Capture the cell that displays the provided text and extract its [x, y] central coordinate. 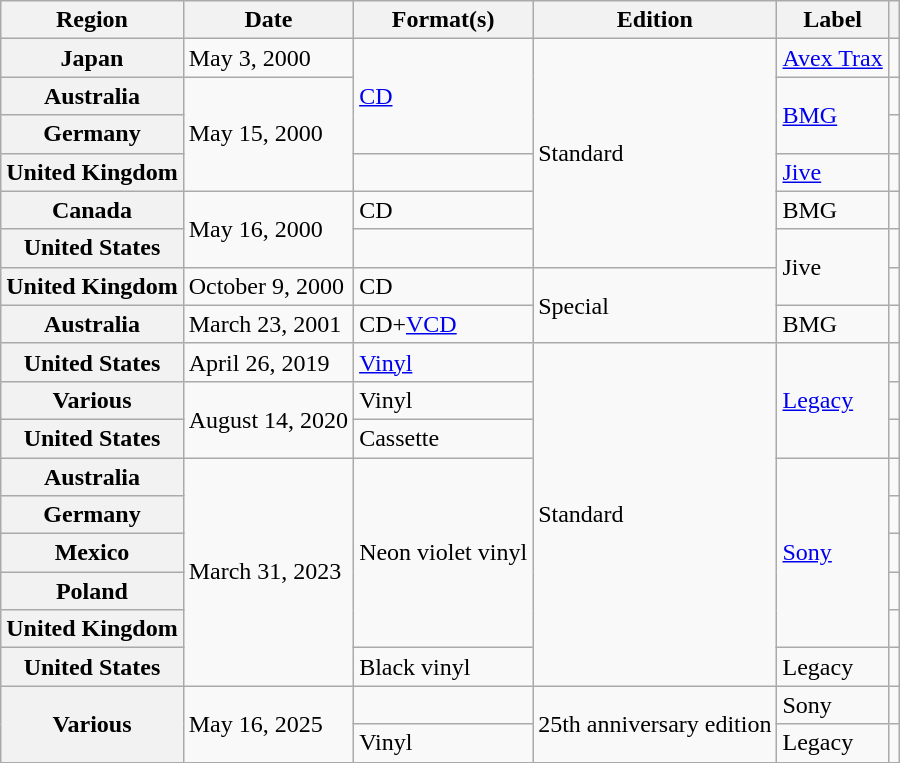
March 31, 2023 [268, 572]
May 15, 2000 [268, 134]
Label [832, 20]
May 16, 2025 [268, 724]
Avex Trax [832, 58]
Neon violet vinyl [444, 553]
Japan [92, 58]
Format(s) [444, 20]
May 3, 2000 [268, 58]
Region [92, 20]
Mexico [92, 553]
October 9, 2000 [268, 286]
Black vinyl [444, 667]
Date [268, 20]
May 16, 2000 [268, 229]
March 23, 2001 [268, 324]
25th anniversary edition [655, 724]
April 26, 2019 [268, 362]
Cassette [444, 438]
Canada [92, 210]
August 14, 2020 [268, 419]
Special [655, 305]
CD+VCD [444, 324]
Edition [655, 20]
Poland [92, 591]
